Pinpoint the cell where the given text exists, returning its (X, Y) midpoint coordinate. 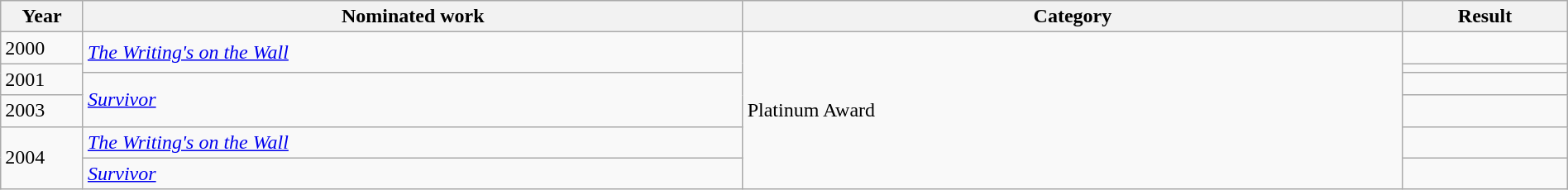
Platinum Award (1073, 111)
Category (1073, 17)
Year (42, 17)
Result (1485, 17)
Nominated work (413, 17)
2000 (42, 48)
2001 (42, 79)
2004 (42, 158)
2003 (42, 111)
